Capture the cell that displays the provided text and extract its (X, Y) central coordinate. 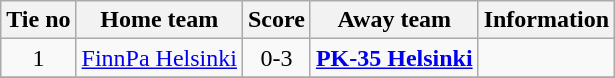
Away team (394, 20)
PK-35 Helsinki (394, 58)
Tie no (38, 20)
Information (546, 20)
1 (38, 58)
Home team (159, 20)
0-3 (276, 58)
FinnPa Helsinki (159, 58)
Score (276, 20)
